Locate the cell with the specified text and output its [x, y] center coordinate. 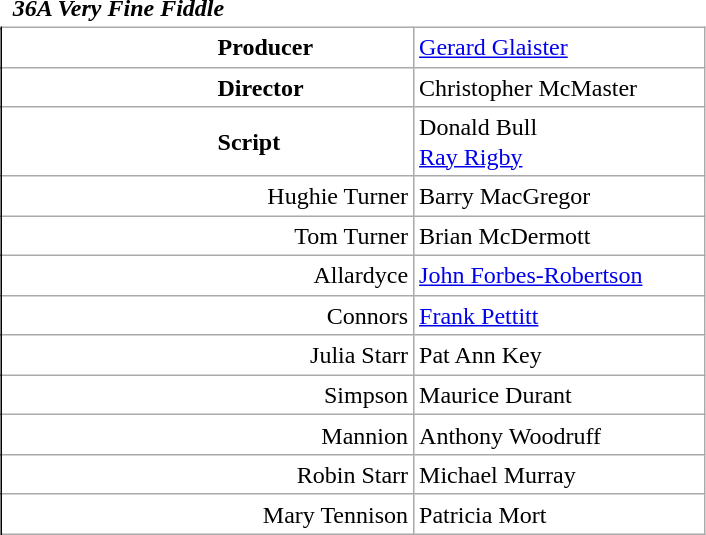
Mannion [208, 435]
Barry MacGregor [560, 196]
Script [208, 142]
Director [208, 87]
Tom Turner [208, 236]
Christopher McMaster [560, 87]
Hughie Turner [208, 196]
Robin Starr [208, 475]
Anthony Woodruff [560, 435]
Mary Tennison [208, 514]
Patricia Mort [560, 514]
John Forbes-Robertson [560, 275]
Producer [208, 47]
Gerard Glaister [560, 47]
Simpson [208, 395]
Pat Ann Key [560, 355]
Brian McDermott [560, 236]
Donald BullRay Rigby [560, 142]
Connors [208, 315]
Maurice Durant [560, 395]
Julia Starr [208, 355]
Frank Pettitt [560, 315]
Allardyce [208, 275]
Michael Murray [560, 475]
